From the cell containing the given text, extract its center point as [X, Y] coordinate. 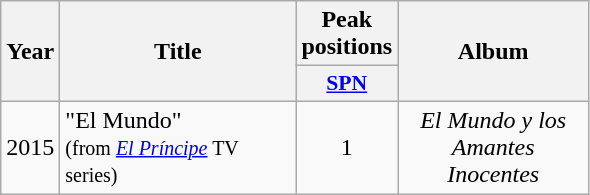
Peak positions [347, 34]
Year [30, 52]
1 [347, 147]
"El Mundo" (from El Príncipe TV series) [178, 147]
El Mundo y los Amantes Inocentes [494, 147]
Title [178, 52]
SPN [347, 84]
2015 [30, 147]
Album [494, 52]
